Pinpoint the cell where the given text exists, returning its [x, y] midpoint coordinate. 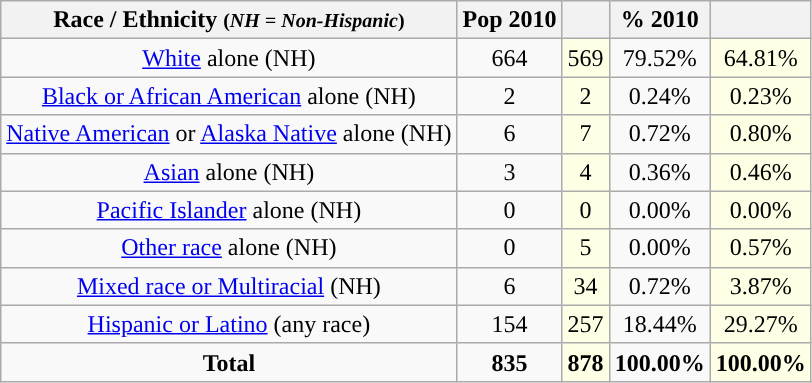
0.36% [660, 172]
29.27% [760, 324]
5 [586, 248]
3 [510, 172]
0.57% [760, 248]
569 [586, 58]
0.80% [760, 134]
Pacific Islander alone (NH) [229, 210]
664 [510, 58]
Other race alone (NH) [229, 248]
878 [586, 362]
Mixed race or Multiracial (NH) [229, 286]
154 [510, 324]
3.87% [760, 286]
% 2010 [660, 20]
Asian alone (NH) [229, 172]
Race / Ethnicity (NH = Non-Hispanic) [229, 20]
Black or African American alone (NH) [229, 96]
0.24% [660, 96]
0.46% [760, 172]
79.52% [660, 58]
64.81% [760, 58]
34 [586, 286]
4 [586, 172]
18.44% [660, 324]
Total [229, 362]
Native American or Alaska Native alone (NH) [229, 134]
257 [586, 324]
835 [510, 362]
Pop 2010 [510, 20]
0.23% [760, 96]
7 [586, 134]
White alone (NH) [229, 58]
Hispanic or Latino (any race) [229, 324]
